Return the (X, Y) coordinate for the center point of the cell that contains the specified text.  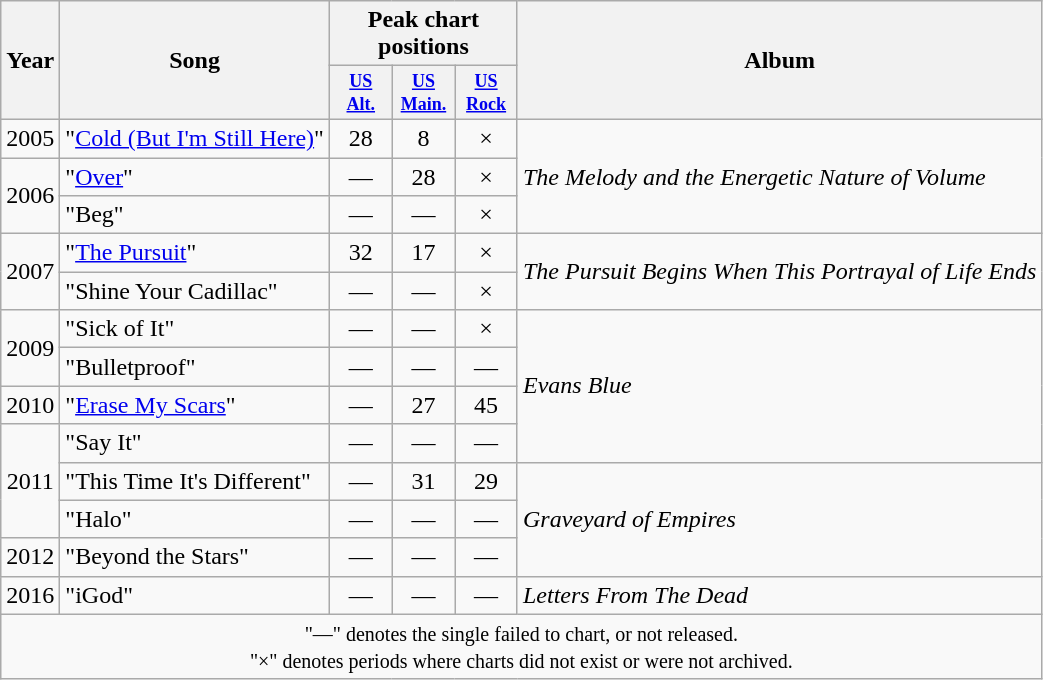
Album (779, 60)
27 (424, 405)
"Beyond the Stars" (195, 557)
Peak chart positions (423, 34)
32 (360, 253)
2009 (30, 348)
"Erase My Scars" (195, 405)
"Shine Your Cadillac" (195, 291)
2010 (30, 405)
"Bulletproof" (195, 367)
45 (486, 405)
"iGod" (195, 595)
8 (424, 138)
2006 (30, 196)
USRock (486, 93)
Evans Blue (779, 386)
"This Time It's Different" (195, 481)
The Melody and the Energetic Nature of Volume (779, 176)
"—" denotes the single failed to chart, or not released."×" denotes periods where charts did not exist or were not archived. (522, 646)
"Sick of It" (195, 329)
Song (195, 60)
"The Pursuit" (195, 253)
The Pursuit Begins When This Portrayal of Life Ends (779, 272)
2011 (30, 481)
2016 (30, 595)
USAlt. (360, 93)
2005 (30, 138)
31 (424, 481)
USMain. (424, 93)
"Say It" (195, 443)
Year (30, 60)
"Beg" (195, 215)
"Cold (But I'm Still Here)" (195, 138)
Graveyard of Empires (779, 519)
17 (424, 253)
29 (486, 481)
2007 (30, 272)
"Halo" (195, 519)
"Over" (195, 177)
Letters From The Dead (779, 595)
2012 (30, 557)
